Pinpoint the cell where the given text exists, returning its (x, y) midpoint coordinate. 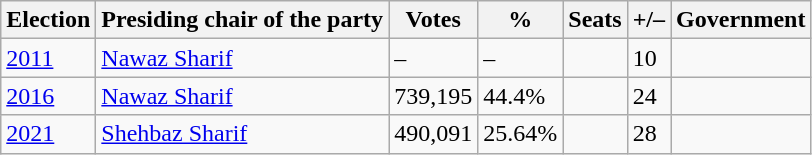
Presiding chair of the party (242, 20)
490,091 (434, 134)
739,195 (434, 96)
Election (48, 20)
Votes (434, 20)
% (520, 20)
2021 (48, 134)
2016 (48, 96)
Seats (595, 20)
24 (648, 96)
10 (648, 58)
2011 (48, 58)
44.4% (520, 96)
Shehbaz Sharif (242, 134)
28 (648, 134)
+/– (648, 20)
25.64% (520, 134)
Government (741, 20)
